Scan for the cell matching the given text and deliver its [x, y] coordinate at center. 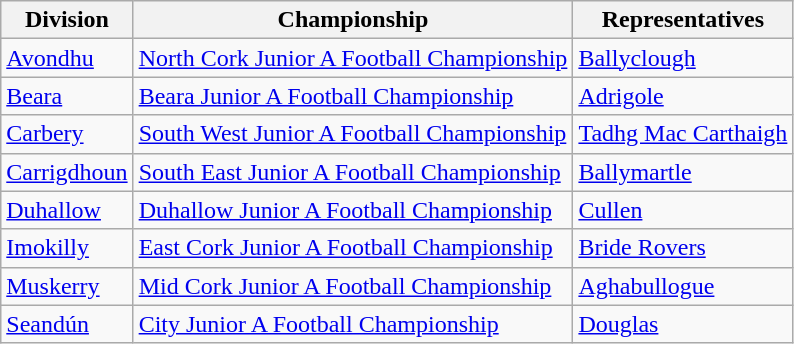
Representatives [683, 20]
Carbery [67, 134]
Duhallow [67, 210]
Mid Cork Junior A Football Championship [353, 286]
Tadhg Mac Carthaigh [683, 134]
Cullen [683, 210]
Duhallow Junior A Football Championship [353, 210]
East Cork Junior A Football Championship [353, 248]
South West Junior A Football Championship [353, 134]
Adrigole [683, 96]
Imokilly [67, 248]
City Junior A Football Championship [353, 324]
Muskerry [67, 286]
Ballyclough [683, 58]
Douglas [683, 324]
Aghabullogue [683, 286]
Avondhu [67, 58]
Carrigdhoun [67, 172]
Bride Rovers [683, 248]
South East Junior A Football Championship [353, 172]
North Cork Junior A Football Championship [353, 58]
Division [67, 20]
Beara Junior A Football Championship [353, 96]
Championship [353, 20]
Seandún [67, 324]
Beara [67, 96]
Ballymartle [683, 172]
